Output the [x, y] coordinate of the center of the cell containing the given text.  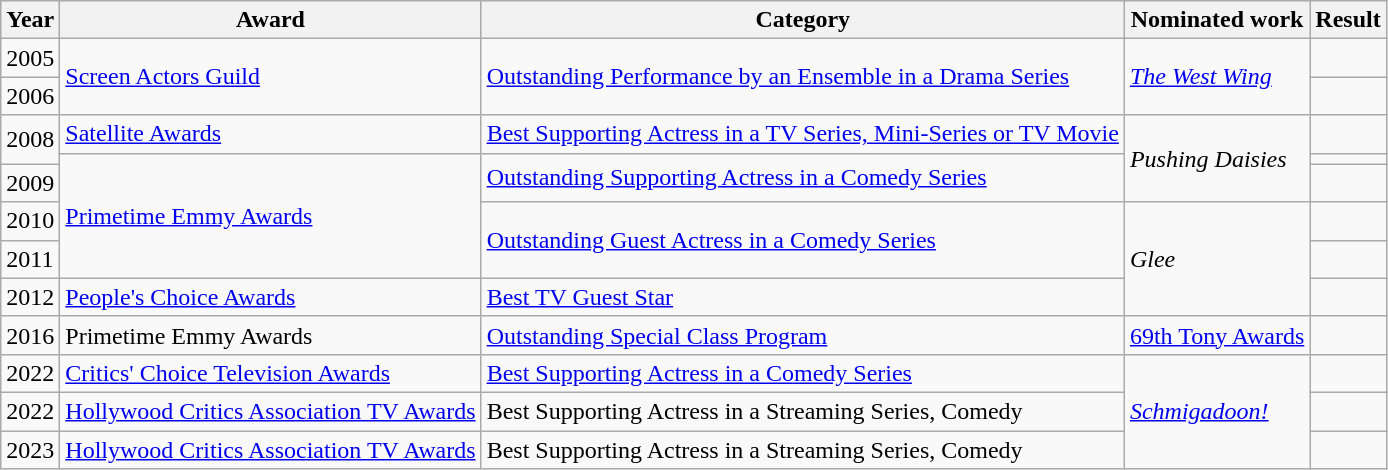
Critics' Choice Television Awards [270, 373]
2005 [30, 58]
2010 [30, 221]
Outstanding Performance by an Ensemble in a Drama Series [802, 77]
Outstanding Special Class Program [802, 335]
Nominated work [1216, 20]
People's Choice Awards [270, 297]
Result [1348, 20]
2023 [30, 449]
Best Supporting Actress in a Comedy Series [802, 373]
Year [30, 20]
2012 [30, 297]
Satellite Awards [270, 134]
Outstanding Guest Actress in a Comedy Series [802, 240]
Category [802, 20]
2016 [30, 335]
Schmigadoon! [1216, 411]
Pushing Daisies [1216, 158]
Screen Actors Guild [270, 77]
Best TV Guest Star [802, 297]
2009 [30, 183]
2008 [30, 140]
Glee [1216, 259]
Award [270, 20]
Outstanding Supporting Actress in a Comedy Series [802, 178]
Best Supporting Actress in a TV Series, Mini-Series or TV Movie [802, 134]
The West Wing [1216, 77]
2006 [30, 96]
69th Tony Awards [1216, 335]
2011 [30, 259]
